Identify which cell holds the provided text, then report its (X, Y) central coordinate. 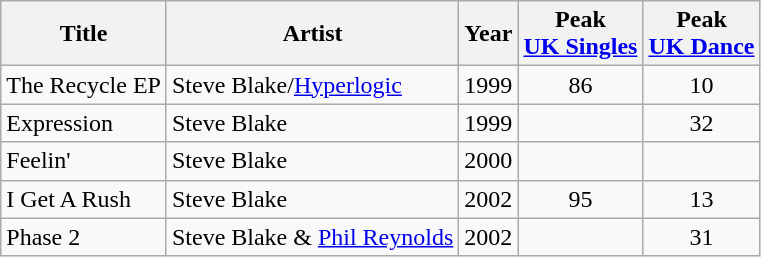
Phase 2 (84, 237)
Year (488, 34)
13 (702, 199)
Title (84, 34)
Peak UK Dance (702, 34)
Steve Blake & Phil Reynolds (312, 237)
The Recycle EP (84, 85)
2000 (488, 161)
Expression (84, 123)
I Get A Rush (84, 199)
Feelin' (84, 161)
Peak UK Singles (580, 34)
Artist (312, 34)
32 (702, 123)
86 (580, 85)
Steve Blake/Hyperlogic (312, 85)
31 (702, 237)
10 (702, 85)
95 (580, 199)
